Identify which cell holds the provided text, then report its (x, y) central coordinate. 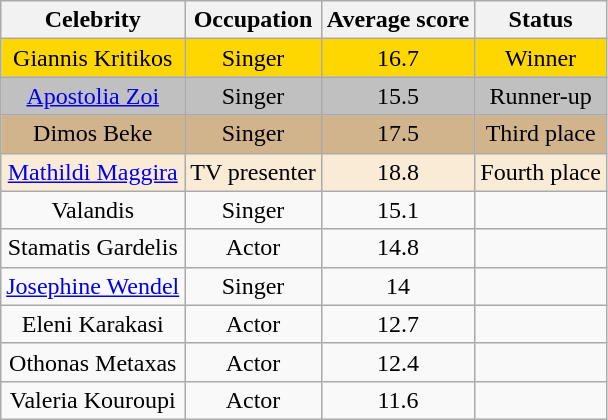
Occupation (254, 20)
15.5 (398, 96)
16.7 (398, 58)
Third place (541, 134)
Runner-up (541, 96)
Winner (541, 58)
Eleni Karakasi (93, 324)
Apostolia Zoi (93, 96)
Josephine Wendel (93, 286)
Status (541, 20)
14.8 (398, 248)
Fourth place (541, 172)
Celebrity (93, 20)
Valeria Kouroupi (93, 400)
Giannis Kritikos (93, 58)
Valandis (93, 210)
12.7 (398, 324)
15.1 (398, 210)
11.6 (398, 400)
18.8 (398, 172)
TV presenter (254, 172)
Mathildi Maggira (93, 172)
Dimos Beke (93, 134)
Average score (398, 20)
14 (398, 286)
Othonas Metaxas (93, 362)
Stamatis Gardelis (93, 248)
12.4 (398, 362)
17.5 (398, 134)
